Provide the (X, Y) coordinate of the cell's center where the given text is located.  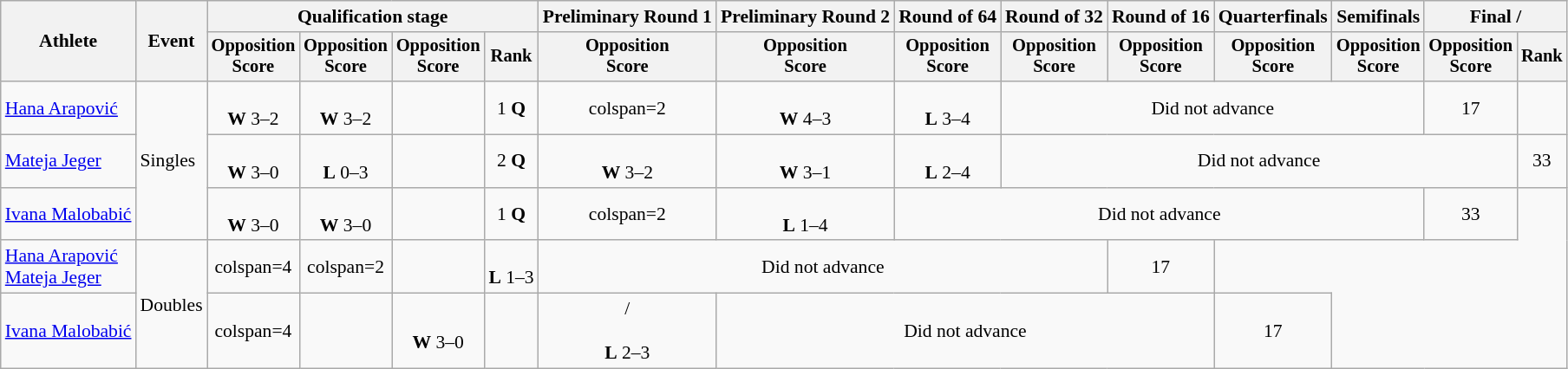
Doubles (172, 305)
Round of 32 (1055, 16)
Event (172, 42)
Athlete (69, 42)
Hana ArapovićMateja Jeger (69, 267)
Preliminary Round 1 (628, 16)
Final / (1495, 16)
Mateja Jeger (69, 161)
Semifinals (1379, 16)
L 2–4 (947, 161)
Round of 64 (947, 16)
L 1–4 (805, 215)
2 Q (511, 161)
L 1–3 (511, 267)
Hana Arapović (69, 107)
L 0–3 (345, 161)
Round of 16 (1160, 16)
Preliminary Round 2 (805, 16)
Singles (172, 161)
W 4–3 (805, 107)
/L 2–3 (628, 331)
L 3–4 (947, 107)
Qualification stage (373, 16)
W 3–1 (805, 161)
Quarterfinals (1273, 16)
